Return the (x, y) coordinate for the center point of the cell that contains the specified text.  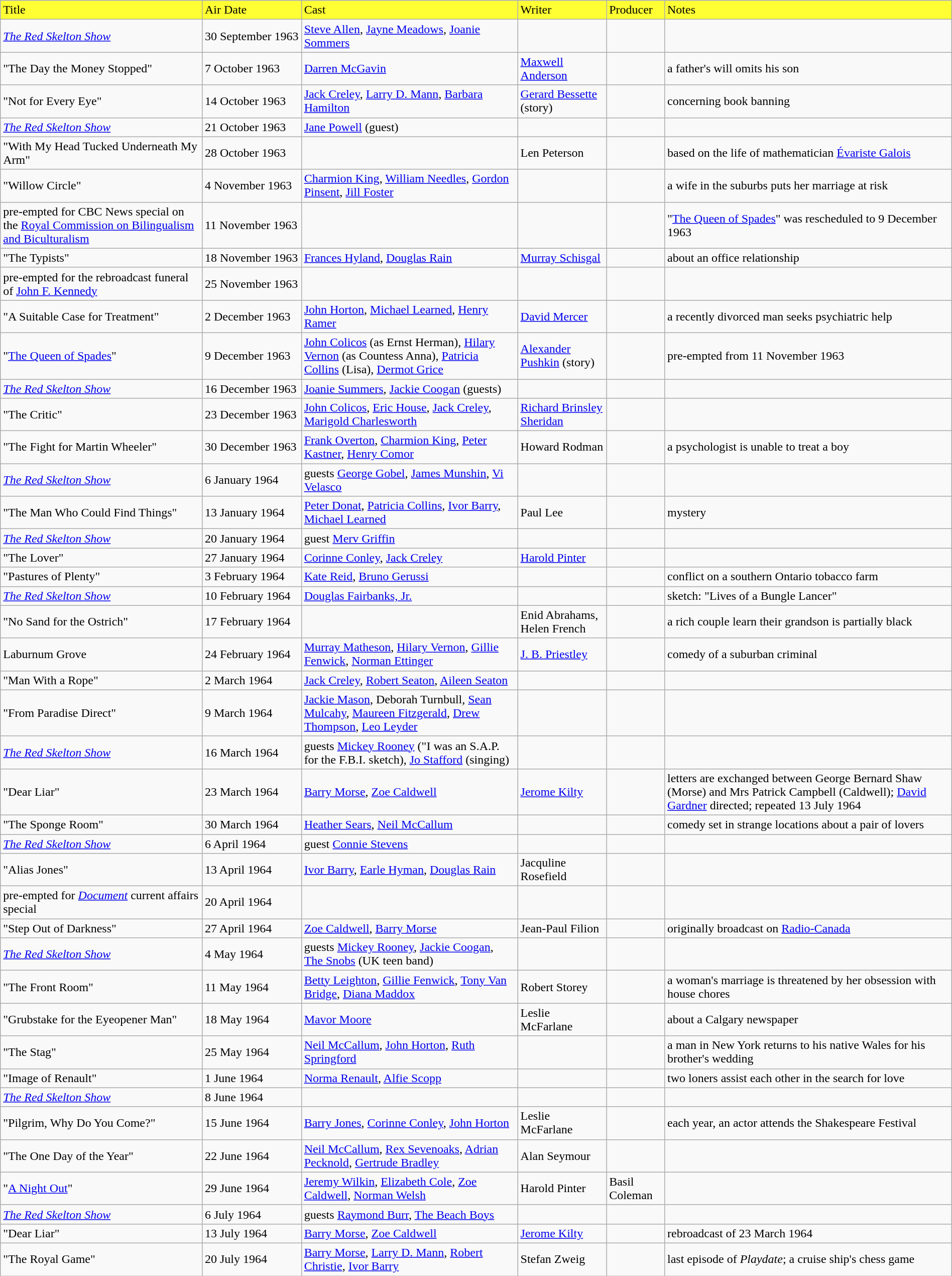
16 December 1963 (252, 388)
Robert Storey (562, 987)
2 December 1963 (252, 316)
guests George Gobel, James Munshin, Vi Velasco (410, 480)
9 December 1963 (252, 356)
30 March 1964 (252, 824)
"The Stag" (101, 1052)
Neil McCallum, Rex Sevenoaks, Adrian Pecknold, Gertrude Bradley (410, 1155)
Jackie Mason, Deborah Turnbull, Sean Mulcahy, Maureen Fitzgerald, Drew Thompson, Leo Leyder (410, 713)
Enid Abrahams, Helen French (562, 622)
"The Fight for Martin Wheeler" (101, 447)
Darren McGavin (410, 68)
Ivor Barry, Earle Hyman, Douglas Rain (410, 870)
Title (101, 10)
John Horton, Michael Learned, Henry Ramer (410, 316)
guests Mickey Rooney ("I was an S.A.P. for the F.B.I. sketch), Jo Stafford (singing) (410, 753)
Frank Overton, Charmion King, Peter Kastner, Henry Comor (410, 447)
27 January 1964 (252, 558)
"With My Head Tucked Underneath My Arm" (101, 153)
Cast (410, 10)
Douglas Fairbanks, Jr. (410, 596)
21 October 1963 (252, 127)
20 January 1964 (252, 539)
a wife in the suburbs puts her marriage at risk (808, 186)
two loners assist each other in the search for love (808, 1078)
Len Peterson (562, 153)
Jane Powell (guest) (410, 127)
Jean-Paul Filion (562, 928)
18 November 1963 (252, 258)
J. B. Priestley (562, 654)
Heather Sears, Neil McCallum (410, 824)
about a Calgary newspaper (808, 1020)
11 May 1964 (252, 987)
Kate Reid, Bruno Gerussi (410, 577)
"From Paradise Direct" (101, 713)
Producer (636, 10)
Jacquline Rosefield (562, 870)
Betty Leighton, Gillie Fenwick, Tony Van Bridge, Diana Maddox (410, 987)
4 May 1964 (252, 954)
27 April 1964 (252, 928)
Laburnum Grove (101, 654)
guests Mickey Rooney, Jackie Coogan, The Snobs (UK teen band) (410, 954)
"Not for Every Eye" (101, 101)
8 June 1964 (252, 1097)
"The Man Who Could Find Things" (101, 512)
rebroadcast of 23 March 1964 (808, 1233)
"The Queen of Spades" was rescheduled to 9 December 1963 (808, 225)
Murray Matheson, Hilary Vernon, Gillie Fenwick, Norman Ettinger (410, 654)
Peter Donat, Patricia Collins, Ivor Barry, Michael Learned (410, 512)
Paul Lee (562, 512)
guest Connie Stevens (410, 843)
13 April 1964 (252, 870)
comedy set in strange locations about a pair of lovers (808, 824)
Howard Rodman (562, 447)
David Mercer (562, 316)
a recently divorced man seeks psychiatric help (808, 316)
Basil Coleman (636, 1189)
Air Date (252, 10)
Jeremy Wilkin, Elizabeth Cole, Zoe Caldwell, Norman Welsh (410, 1189)
22 June 1964 (252, 1155)
Barry Jones, Corinne Conley, John Horton (410, 1123)
16 March 1964 (252, 753)
1 June 1964 (252, 1078)
18 May 1964 (252, 1020)
"The Day the Money Stopped" (101, 68)
"No Sand for the Ostrich" (101, 622)
Notes (808, 10)
pre-empted for CBC News special on the Royal Commission on Bilingualism and Biculturalism (101, 225)
13 July 1964 (252, 1233)
30 December 1963 (252, 447)
Joanie Summers, Jackie Coogan (guests) (410, 388)
Murray Schisgal (562, 258)
Jack Creley, Larry D. Mann, Barbara Hamilton (410, 101)
originally broadcast on Radio-Canada (808, 928)
pre-empted for the rebroadcast funeral of John F. Kennedy (101, 283)
30 September 1963 (252, 36)
a rich couple learn their grandson is partially black (808, 622)
Writer (562, 10)
Frances Hyland, Douglas Rain (410, 258)
"The Queen of Spades" (101, 356)
guest Merv Griffin (410, 539)
pre-empted from 11 November 1963 (808, 356)
last episode of Playdate; a cruise ship's chess game (808, 1259)
sketch: "Lives of a Bungle Lancer" (808, 596)
Jack Creley, Robert Seaton, Aileen Seaton (410, 680)
a woman's marriage is threatened by her obsession with house chores (808, 987)
a man in New York returns to his native Wales for his brother's wedding (808, 1052)
"Pastures of Plenty" (101, 577)
"The Typists" (101, 258)
24 February 1964 (252, 654)
pre-empted for Document current affairs special (101, 902)
Corinne Conley, Jack Creley (410, 558)
guests Raymond Burr, The Beach Boys (410, 1214)
17 February 1964 (252, 622)
Richard Brinsley Sheridan (562, 415)
based on the life of mathematician Évariste Galois (808, 153)
conflict on a southern Ontario tobacco farm (808, 577)
Alan Seymour (562, 1155)
"The Sponge Room" (101, 824)
"Grubstake for the Eyeopener Man" (101, 1020)
4 November 1963 (252, 186)
"The Lover" (101, 558)
Charmion King, William Needles, Gordon Pinsent, Jill Foster (410, 186)
9 March 1964 (252, 713)
"Man With a Rope" (101, 680)
Norma Renault, Alfie Scopp (410, 1078)
15 June 1964 (252, 1123)
6 January 1964 (252, 480)
"The Royal Game" (101, 1259)
a father's will omits his son (808, 68)
10 February 1964 (252, 596)
23 March 1964 (252, 792)
Barry Morse, Larry D. Mann, Robert Christie, Ivor Barry (410, 1259)
6 April 1964 (252, 843)
Alexander Pushkin (story) (562, 356)
Gerard Bessette (story) (562, 101)
Maxwell Anderson (562, 68)
about an office relationship (808, 258)
John Colicos, Eric House, Jack Creley, Marigold Charlesworth (410, 415)
"The One Day of the Year" (101, 1155)
Steve Allen, Jayne Meadows, Joanie Sommers (410, 36)
11 November 1963 (252, 225)
25 May 1964 (252, 1052)
2 March 1964 (252, 680)
25 November 1963 (252, 283)
7 October 1963 (252, 68)
a psychologist is unable to treat a boy (808, 447)
29 June 1964 (252, 1189)
concerning book banning (808, 101)
3 February 1964 (252, 577)
"Willow Circle" (101, 186)
"Image of Renault" (101, 1078)
20 April 1964 (252, 902)
13 January 1964 (252, 512)
"The Front Room" (101, 987)
John Colicos (as Ernst Herman), Hilary Vernon (as Countess Anna), Patricia Collins (Lisa), Dermot Grice (410, 356)
comedy of a suburban criminal (808, 654)
"A Suitable Case for Treatment" (101, 316)
20 July 1964 (252, 1259)
"Step Out of Darkness" (101, 928)
each year, an actor attends the Shakespeare Festival (808, 1123)
"Pilgrim, Why Do You Come?" (101, 1123)
"Alias Jones" (101, 870)
Mavor Moore (410, 1020)
mystery (808, 512)
6 July 1964 (252, 1214)
Zoe Caldwell, Barry Morse (410, 928)
14 October 1963 (252, 101)
"The Critic" (101, 415)
28 October 1963 (252, 153)
letters are exchanged between George Bernard Shaw (Morse) and Mrs Patrick Campbell (Caldwell); David Gardner directed; repeated 13 July 1964 (808, 792)
Neil McCallum, John Horton, Ruth Springford (410, 1052)
23 December 1963 (252, 415)
Stefan Zweig (562, 1259)
"A Night Out" (101, 1189)
